For the text-containing cell, return its midpoint in [x, y] coordinate format. 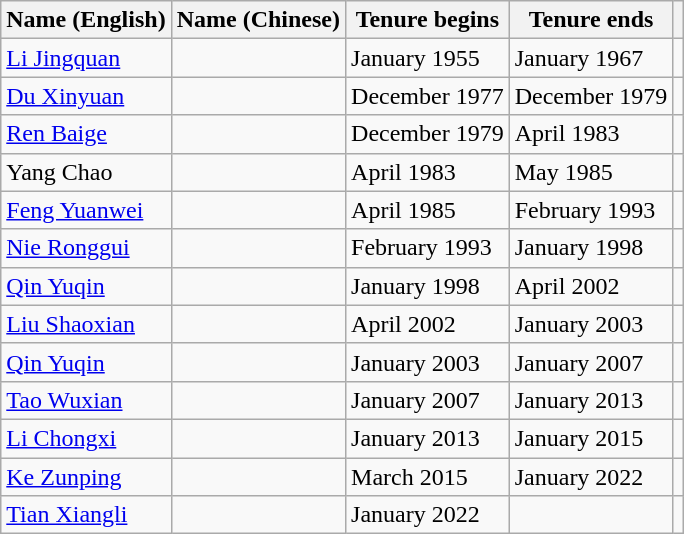
January 1955 [428, 58]
Tenure ends [591, 20]
Feng Yuanwei [86, 210]
Liu Shaoxian [86, 324]
Du Xinyuan [86, 96]
December 1977 [428, 96]
Tao Wuxian [86, 400]
Tenure begins [428, 20]
May 1985 [591, 172]
Yang Chao [86, 172]
Ke Zunping [86, 477]
January 1967 [591, 58]
Tian Xiangli [86, 515]
Ren Baige [86, 134]
March 2015 [428, 477]
Li Chongxi [86, 438]
January 2015 [591, 438]
Li Jingquan [86, 58]
Name (Chinese) [258, 20]
Name (English) [86, 20]
April 1985 [428, 210]
Nie Ronggui [86, 248]
